Detect which cell encompasses the target text, then output its (x, y) center coordinate. 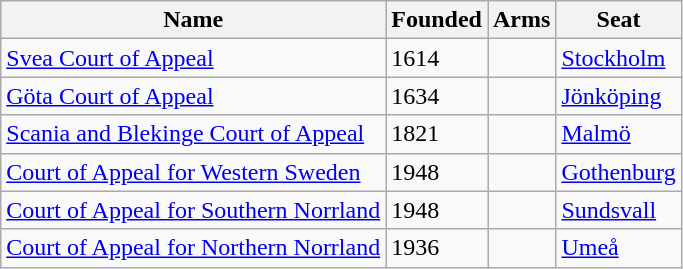
Umeå (618, 248)
Sundsvall (618, 210)
Jönköping (618, 96)
Arms (522, 20)
1936 (437, 248)
Svea Court of Appeal (194, 58)
Founded (437, 20)
Malmö (618, 134)
1821 (437, 134)
Seat (618, 20)
Court of Appeal for Southern Norrland (194, 210)
Court of Appeal for Northern Norrland (194, 248)
Stockholm (618, 58)
1614 (437, 58)
Court of Appeal for Western Sweden (194, 172)
Scania and Blekinge Court of Appeal (194, 134)
Name (194, 20)
1634 (437, 96)
Göta Court of Appeal (194, 96)
Gothenburg (618, 172)
